Return [x, y] of the center of cell containing provided text 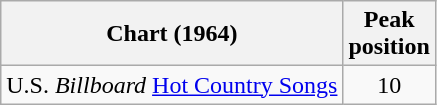
Peakposition [389, 34]
10 [389, 85]
Chart (1964) [172, 34]
U.S. Billboard Hot Country Songs [172, 85]
